Search for the cell housing the specified text and yield its (X, Y) center coordinate. 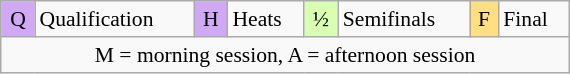
Q (18, 19)
Semifinals (404, 19)
Final (533, 19)
M = morning session, A = afternoon session (284, 54)
Qualification (114, 19)
F (484, 19)
H (210, 19)
Heats (265, 19)
½ (321, 19)
